Output the (x, y) coordinate of the center of the cell containing the given text.  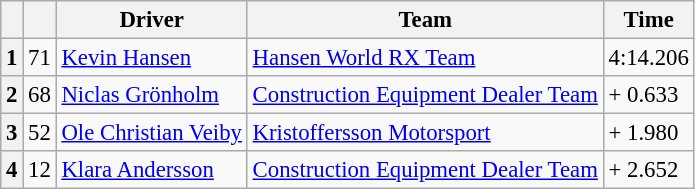
Time (648, 20)
Kristoffersson Motorsport (425, 133)
1 (12, 58)
12 (40, 170)
3 (12, 133)
Driver (152, 20)
+ 1.980 (648, 133)
Team (425, 20)
+ 0.633 (648, 95)
Ole Christian Veiby (152, 133)
2 (12, 95)
4 (12, 170)
+ 2.652 (648, 170)
Niclas Grönholm (152, 95)
71 (40, 58)
Hansen World RX Team (425, 58)
52 (40, 133)
Kevin Hansen (152, 58)
4:14.206 (648, 58)
Klara Andersson (152, 170)
68 (40, 95)
